Search for the cell housing the specified text and yield its (x, y) center coordinate. 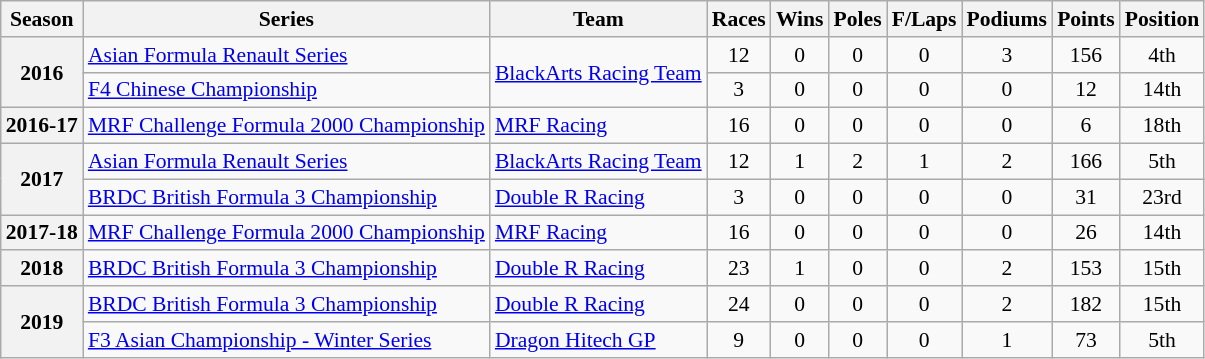
23 (739, 269)
4th (1162, 55)
182 (1086, 304)
6 (1086, 126)
Position (1162, 19)
166 (1086, 162)
24 (739, 304)
Races (739, 19)
26 (1086, 233)
31 (1086, 197)
2017-18 (42, 233)
73 (1086, 340)
153 (1086, 269)
Poles (858, 19)
9 (739, 340)
Season (42, 19)
F3 Asian Championship - Winter Series (286, 340)
156 (1086, 55)
Dragon Hitech GP (598, 340)
Podiums (1008, 19)
F4 Chinese Championship (286, 90)
2018 (42, 269)
2019 (42, 322)
2016 (42, 72)
23rd (1162, 197)
18th (1162, 126)
Wins (800, 19)
2016-17 (42, 126)
Points (1086, 19)
Team (598, 19)
Series (286, 19)
F/Laps (924, 19)
2017 (42, 180)
